Capture the cell that displays the provided text and extract its (X, Y) central coordinate. 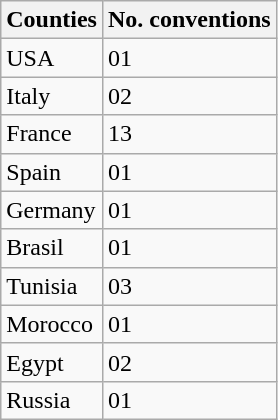
Counties (52, 20)
Russia (52, 400)
Tunisia (52, 286)
Italy (52, 96)
No. conventions (189, 20)
Brasil (52, 248)
USA (52, 58)
Morocco (52, 324)
Spain (52, 172)
Germany (52, 210)
Egypt (52, 362)
13 (189, 134)
France (52, 134)
03 (189, 286)
